Identify which cell holds the provided text, then report its [x, y] central coordinate. 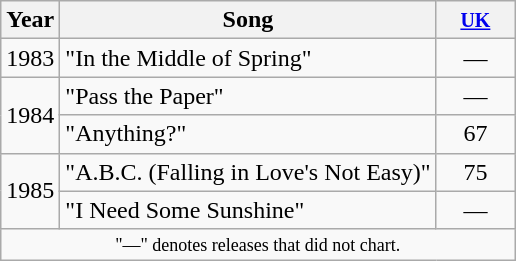
"A.B.C. (Falling in Love's Not Easy)" [248, 172]
"Pass the Paper" [248, 96]
"I Need Some Sunshine" [248, 210]
"Anything?" [248, 134]
75 [476, 172]
1983 [30, 58]
1985 [30, 191]
"—" denotes releases that did not chart. [258, 244]
67 [476, 134]
UK [476, 20]
Song [248, 20]
1984 [30, 115]
Year [30, 20]
"In the Middle of Spring" [248, 58]
